Determine the (x, y) coordinate at the center of the cell enclosing the given text.  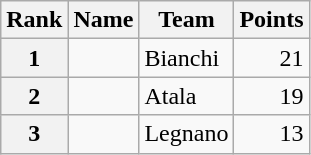
Atala (186, 96)
13 (272, 134)
2 (34, 96)
1 (34, 58)
21 (272, 58)
Bianchi (186, 58)
Name (104, 20)
Rank (34, 20)
Legnano (186, 134)
Team (186, 20)
3 (34, 134)
19 (272, 96)
Points (272, 20)
